Determine the [X, Y] coordinate at the center of the cell enclosing the given text.  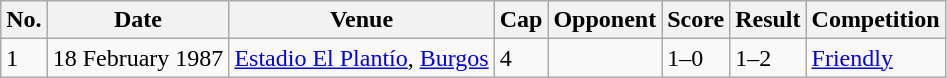
Opponent [605, 20]
4 [521, 58]
Cap [521, 20]
1–0 [696, 58]
Venue [362, 20]
18 February 1987 [138, 58]
Result [768, 20]
1 [24, 58]
Score [696, 20]
Date [138, 20]
Estadio El Plantío, Burgos [362, 58]
Friendly [876, 58]
No. [24, 20]
1–2 [768, 58]
Competition [876, 20]
